Output the [X, Y] coordinate of the center of the cell containing the given text.  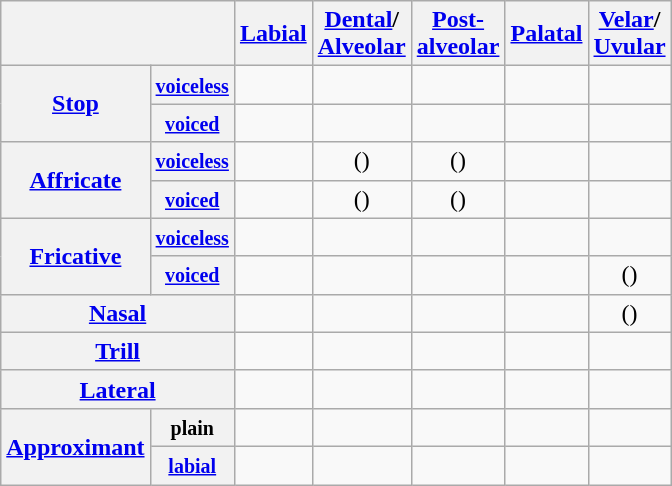
Post-alveolar [458, 34]
labial [192, 465]
plain [192, 427]
Nasal [118, 313]
Velar/Uvular [630, 34]
Trill [118, 351]
Palatal [546, 34]
Stop [76, 104]
Approximant [76, 446]
Fricative [76, 256]
Affricate [76, 180]
Lateral [118, 389]
Dental/Alveolar [362, 34]
Labial [273, 34]
